Pinpoint the cell where the given text exists, returning its (x, y) midpoint coordinate. 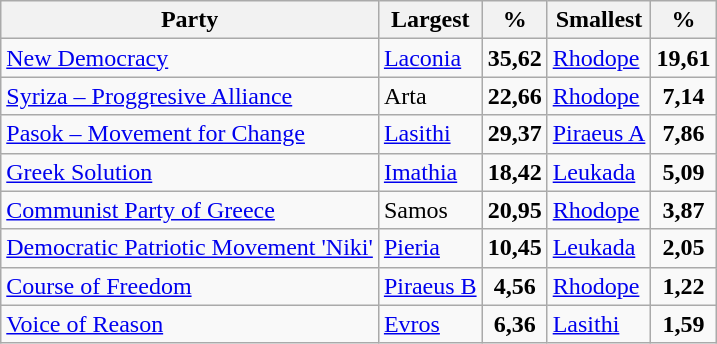
10,45 (514, 248)
Pieria (430, 248)
Democratic Patriotic Movement 'Niki' (190, 248)
29,37 (514, 134)
Communist Party of Greece (190, 210)
Arta (430, 96)
Smallest (599, 20)
7,14 (684, 96)
Piraeus A (599, 134)
Course of Freedom (190, 286)
35,62 (514, 58)
Party (190, 20)
1,59 (684, 324)
4,56 (514, 286)
Samos (430, 210)
20,95 (514, 210)
7,86 (684, 134)
5,09 (684, 172)
Laconia (430, 58)
22,66 (514, 96)
18,42 (514, 172)
6,36 (514, 324)
Greek Solution (190, 172)
Syriza – Proggresive Alliance (190, 96)
Pasok – Movement for Change (190, 134)
1,22 (684, 286)
Evros (430, 324)
New Democracy (190, 58)
Piraeus B (430, 286)
2,05 (684, 248)
Voice of Reason (190, 324)
Largest (430, 20)
Imathia (430, 172)
19,61 (684, 58)
3,87 (684, 210)
